Extract the [x, y] coordinate from the center of the cell holding the provided text.  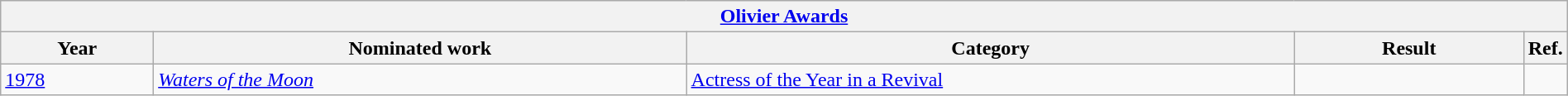
1978 [78, 79]
Ref. [1545, 48]
Waters of the Moon [420, 79]
Actress of the Year in a Revival [991, 79]
Year [78, 48]
Nominated work [420, 48]
Result [1409, 48]
Category [991, 48]
Olivier Awards [784, 17]
